From the cell containing the given text, extract its center point as [x, y] coordinate. 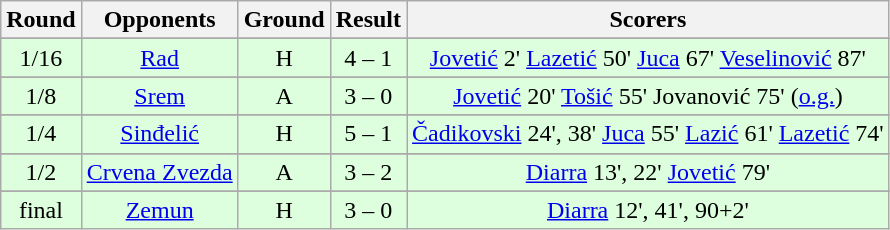
3 – 2 [368, 172]
Opponents [160, 20]
4 – 1 [368, 58]
final [41, 210]
Čadikovski 24', 38' Juca 55' Lazić 61' Lazetić 74' [648, 134]
Sinđelić [160, 134]
1/16 [41, 58]
Diarra 12', 41', 90+2' [648, 210]
Diarra 13', 22' Jovetić 79' [648, 172]
1/8 [41, 96]
Round [41, 20]
Crvena Zvezda [160, 172]
Zemun [160, 210]
Result [368, 20]
1/2 [41, 172]
Ground [284, 20]
Jovetić 20' Tošić 55' Jovanović 75' (o.g.) [648, 96]
Scorers [648, 20]
Rad [160, 58]
1/4 [41, 134]
Srem [160, 96]
Jovetić 2' Lazetić 50' Juca 67' Veselinović 87' [648, 58]
5 – 1 [368, 134]
